Provide the (X, Y) coordinate of the cell's center where the given text is located.  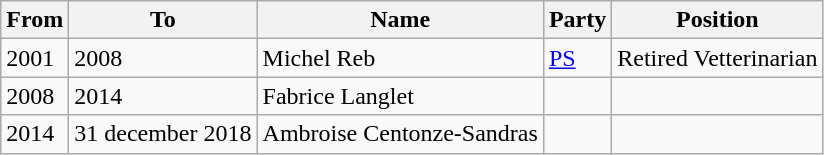
Party (577, 20)
Fabrice Langlet (400, 96)
Position (718, 20)
Ambroise Centonze-Sandras (400, 134)
31 december 2018 (163, 134)
PS (577, 58)
To (163, 20)
Michel Reb (400, 58)
2001 (35, 58)
From (35, 20)
Retired Vetterinarian (718, 58)
Name (400, 20)
